Find where the given text appears and provide that cell's center as [X, Y] coordinate. 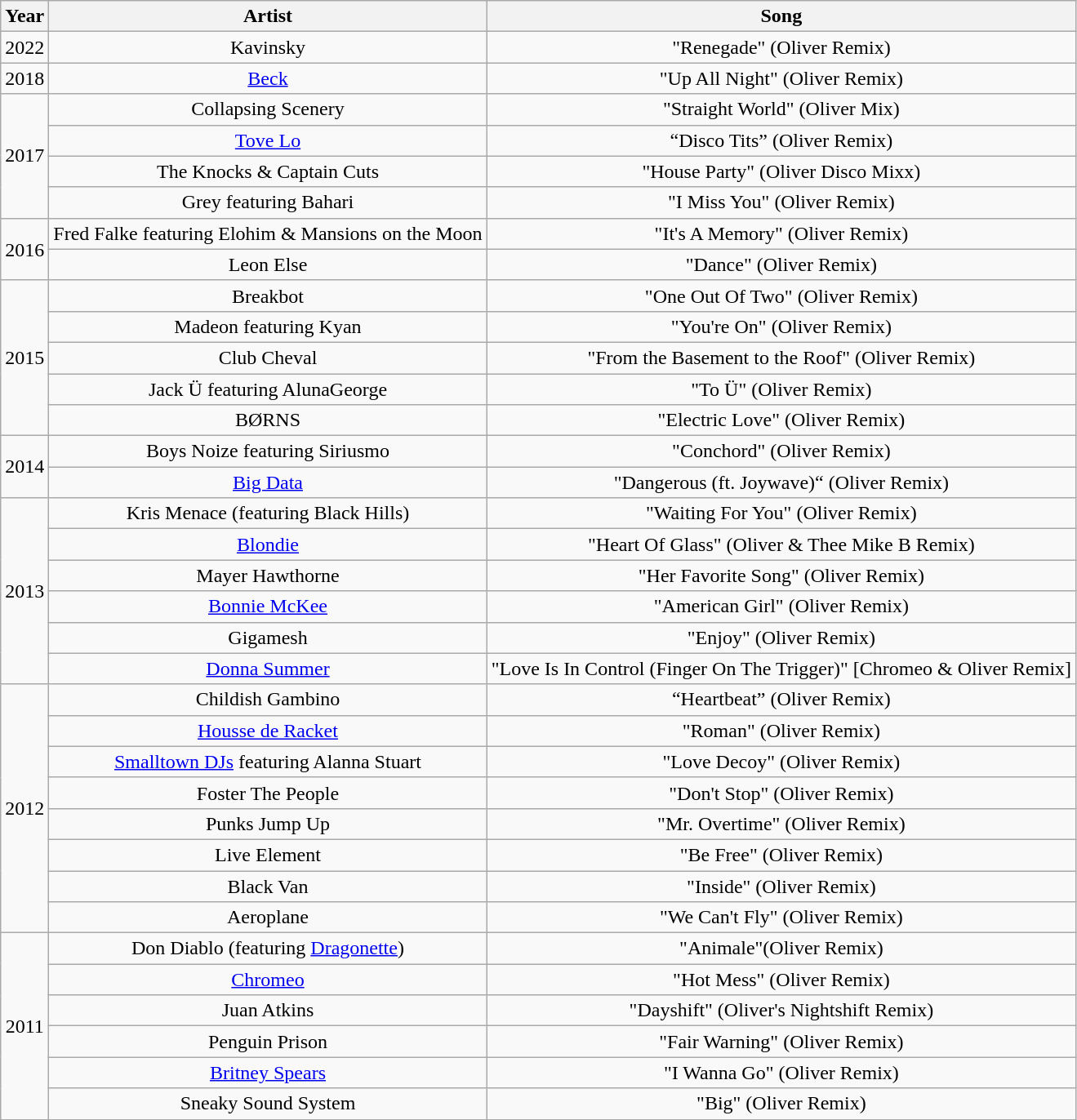
"Inside" (Oliver Remix) [781, 886]
Don Diablo (featuring Dragonette) [268, 949]
"American Girl" (Oliver Remix) [781, 607]
2015 [24, 358]
Britney Spears [268, 1073]
"Big" (Oliver Remix) [781, 1104]
"Fair Warning" (Oliver Remix) [781, 1042]
Childish Gambino [268, 700]
Tove Lo [268, 140]
"Heart Of Glass" (Oliver & Thee Mike B Remix) [781, 544]
"Up All Night" (Oliver Remix) [781, 78]
Collapsing Scenery [268, 109]
"One Out Of Two" (Oliver Remix) [781, 296]
2012 [24, 808]
"Mr. Overtime" (Oliver Remix) [781, 824]
"House Party" (Oliver Disco Mixx) [781, 171]
Foster The People [268, 793]
Kavinsky [268, 47]
"It's A Memory" (Oliver Remix) [781, 233]
"Animale"(Oliver Remix) [781, 949]
Blondie [268, 544]
Song [781, 16]
Gigamesh [268, 638]
"I Wanna Go" (Oliver Remix) [781, 1073]
"We Can't Fly" (Oliver Remix) [781, 918]
Penguin Prison [268, 1042]
Chromeo [268, 980]
Kris Menace (featuring Black Hills) [268, 513]
"I Miss You" (Oliver Remix) [781, 202]
"Her Favorite Song" (Oliver Remix) [781, 576]
Mayer Hawthorne [268, 576]
2011 [24, 1026]
Breakbot [268, 296]
Sneaky Sound System [268, 1104]
Grey featuring Bahari [268, 202]
Year [24, 16]
BØRNS [268, 420]
"Be Free" (Oliver Remix) [781, 855]
"Love Is In Control (Finger On The Trigger)" [Chromeo & Oliver Remix] [781, 669]
Beck [268, 78]
Jack Ü featuring AlunaGeorge [268, 389]
"Dangerous (ft. Joywave)“ (Oliver Remix) [781, 482]
Boys Noize featuring Siriusmo [268, 451]
"Enjoy" (Oliver Remix) [781, 638]
Housse de Racket [268, 731]
"Roman" (Oliver Remix) [781, 731]
"You're On" (Oliver Remix) [781, 327]
Punks Jump Up [268, 824]
2022 [24, 47]
"Love Decoy" (Oliver Remix) [781, 762]
"Electric Love" (Oliver Remix) [781, 420]
Club Cheval [268, 358]
2017 [24, 156]
Black Van [268, 886]
"Waiting For You" (Oliver Remix) [781, 513]
"Dance" (Oliver Remix) [781, 264]
"Don't Stop" (Oliver Remix) [781, 793]
Smalltown DJs featuring Alanna Stuart [268, 762]
2014 [24, 467]
"Renegade" (Oliver Remix) [781, 47]
"From the Basement to the Roof" (Oliver Remix) [781, 358]
Big Data [268, 482]
"Hot Mess" (Oliver Remix) [781, 980]
Fred Falke featuring Elohim & Mansions on the Moon [268, 233]
Donna Summer [268, 669]
“Disco Tits” (Oliver Remix) [781, 140]
2013 [24, 591]
"Straight World" (Oliver Mix) [781, 109]
Madeon featuring Kyan [268, 327]
"Conchord" (Oliver Remix) [781, 451]
Aeroplane [268, 918]
Leon Else [268, 264]
Juan Atkins [268, 1011]
Live Element [268, 855]
"To Ü" (Oliver Remix) [781, 389]
The Knocks & Captain Cuts [268, 171]
2018 [24, 78]
Bonnie McKee [268, 607]
2016 [24, 249]
"Dayshift" (Oliver's Nightshift Remix) [781, 1011]
Artist [268, 16]
“Heartbeat” (Oliver Remix) [781, 700]
